Output the (x, y) coordinate of the center of the cell containing the given text.  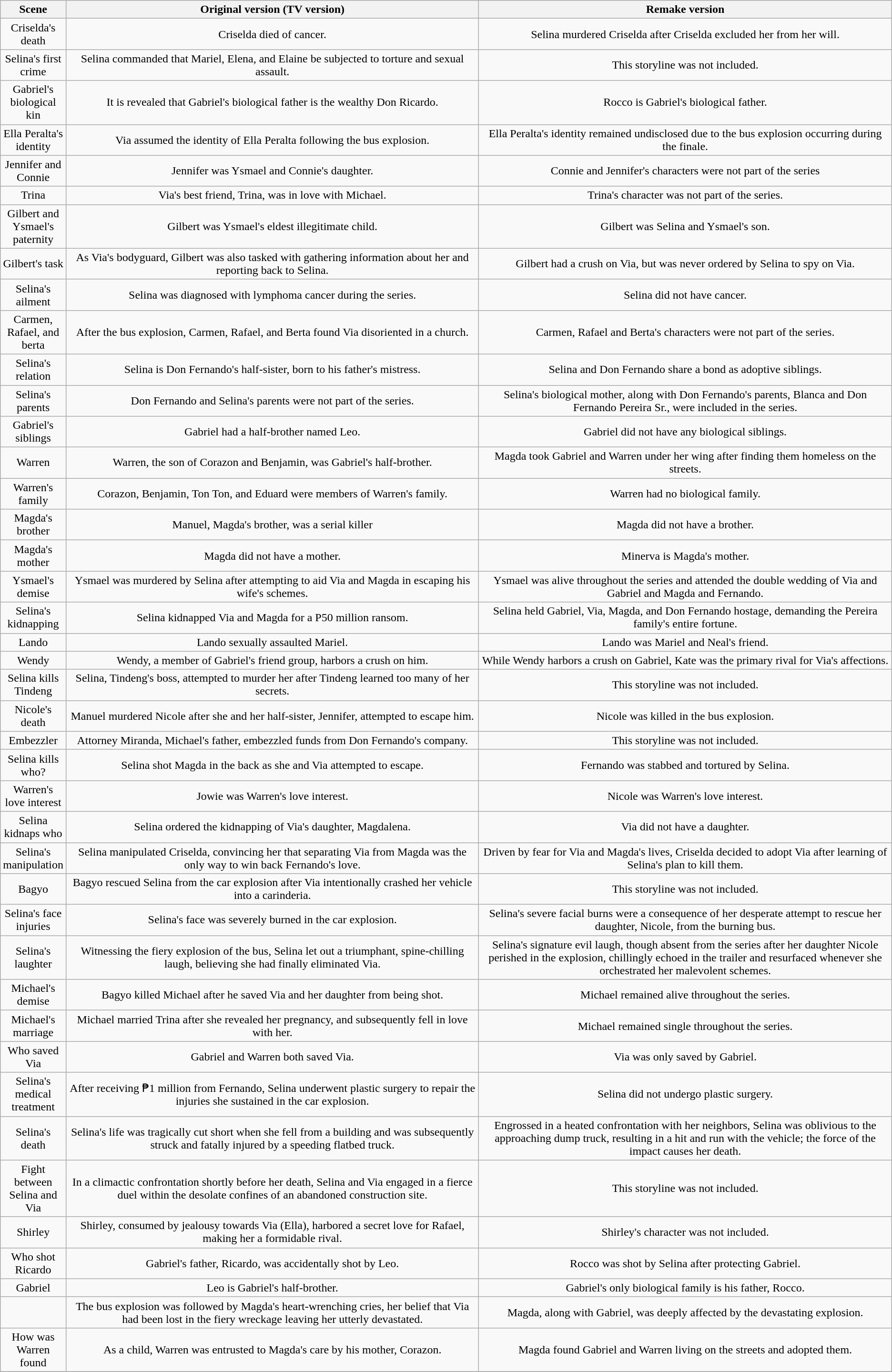
Ysmael was murdered by Selina after attempting to aid Via and Magda in escaping his wife's schemes. (272, 587)
Leo is Gabriel's half-brother. (272, 1288)
Shirley (33, 1232)
Ella Peralta's identity (33, 140)
Magda, along with Gabriel, was deeply affected by the devastating explosion. (685, 1312)
Corazon, Benjamin, Ton Ton, and Eduard were members of Warren's family. (272, 494)
Attorney Miranda, Michael's father, embezzled funds from Don Fernando's company. (272, 740)
Magda did not have a mother. (272, 555)
Rocco is Gabriel's biological father. (685, 102)
Gilbert was Selina and Ysmael's son. (685, 226)
Selina, Tindeng's boss, attempted to murder her after Tindeng learned too many of her secrets. (272, 685)
Michael remained single throughout the series. (685, 1026)
Warren's love interest (33, 796)
Selina's face was severely burned in the car explosion. (272, 920)
Ysmael was alive throughout the series and attended the double wedding of Via and Gabriel and Magda and Fernando. (685, 587)
Selina's life was tragically cut short when she fell from a building and was subsequently struck and fatally injured by a speeding flatbed truck. (272, 1138)
Bagyo rescued Selina from the car explosion after Via intentionally crashed her vehicle into a carinderia. (272, 889)
Selina's parents (33, 400)
Lando (33, 642)
Bagyo (33, 889)
Manuel, Magda's brother, was a serial killer (272, 525)
Ysmael's demise (33, 587)
Gabriel's biological kin (33, 102)
After the bus explosion, Carmen, Rafael, and Berta found Via disoriented in a church. (272, 332)
Michael married Trina after she revealed her pregnancy, and subsequently fell in love with her. (272, 1026)
Via was only saved by Gabriel. (685, 1057)
Magda did not have a brother. (685, 525)
Selina manipulated Criselda, convincing her that separating Via from Magda was the only way to win back Fernando's love. (272, 857)
Who saved Via (33, 1057)
Warren (33, 463)
After receiving ₱1 million from Fernando, Selina underwent plastic surgery to repair the injuries she sustained in the car explosion. (272, 1094)
Ella Peralta's identity remained undisclosed due to the bus explosion occurring during the finale. (685, 140)
Selina is Don Fernando's half-sister, born to his father's mistress. (272, 370)
Warren had no biological family. (685, 494)
Magda's mother (33, 555)
Selina kidnapped Via and Magda for a P50 million ransom. (272, 617)
Selina's laughter (33, 958)
Wendy (33, 660)
Selina ordered the kidnapping of Via's daughter, Magdalena. (272, 827)
Jennifer and Connie (33, 171)
Witnessing the fiery explosion of the bus, Selina let out a triumphant, spine-chilling laugh, believing she had finally eliminated Via. (272, 958)
Original version (TV version) (272, 10)
Fernando was stabbed and tortured by Selina. (685, 765)
Selina shot Magda in the back as she and Via attempted to escape. (272, 765)
Trina (33, 195)
Driven by fear for Via and Magda's lives, Criselda decided to adopt Via after learning of Selina's plan to kill them. (685, 857)
Warren's family (33, 494)
Selina held Gabriel, Via, Magda, and Don Fernando hostage, demanding the Pereira family's entire fortune. (685, 617)
Rocco was shot by Selina after protecting Gabriel. (685, 1263)
Selina's first crime (33, 65)
Selina's relation (33, 370)
Gabriel (33, 1288)
Lando sexually assaulted Mariel. (272, 642)
Jowie was Warren's love interest. (272, 796)
Selina kills who? (33, 765)
Wendy, a member of Gabriel's friend group, harbors a crush on him. (272, 660)
Nicole's death (33, 716)
Gilbert's task (33, 264)
Criselda's death (33, 34)
Michael's marriage (33, 1026)
Don Fernando and Selina's parents were not part of the series. (272, 400)
Carmen, Rafael and Berta's characters were not part of the series. (685, 332)
Manuel murdered Nicole after she and her half-sister, Jennifer, attempted to escape him. (272, 716)
Gabriel's father, Ricardo, was accidentally shot by Leo. (272, 1263)
Remake version (685, 10)
Selina's death (33, 1138)
Gabriel had a half-brother named Leo. (272, 432)
Gilbert and Ysmael's paternity (33, 226)
Selina and Don Fernando share a bond as adoptive siblings. (685, 370)
As Via's bodyguard, Gilbert was also tasked with gathering information about her and reporting back to Selina. (272, 264)
Nicole was Warren's love interest. (685, 796)
As a child, Warren was entrusted to Magda's care by his mother, Corazon. (272, 1350)
Selina did not undergo plastic surgery. (685, 1094)
Via's best friend, Trina, was in love with Michael. (272, 195)
Shirley, consumed by jealousy towards Via (Ella), harbored a secret love for Rafael, making her a formidable rival. (272, 1232)
Magda took Gabriel and Warren under her wing after finding them homeless on the streets. (685, 463)
Nicole was killed in the bus explosion. (685, 716)
Minerva is Magda's mother. (685, 555)
Selina's manipulation (33, 857)
Shirley's character was not included. (685, 1232)
Selina commanded that Mariel, Elena, and Elaine be subjected to torture and sexual assault. (272, 65)
Who shot Ricardo (33, 1263)
Gabriel and Warren both saved Via. (272, 1057)
Gilbert was Ysmael's eldest illegitimate child. (272, 226)
Jennifer was Ysmael and Connie's daughter. (272, 171)
Michael's demise (33, 995)
Michael remained alive throughout the series. (685, 995)
Connie and Jennifer's characters were not part of the series (685, 171)
How was Warren found (33, 1350)
Lando was Mariel and Neal's friend. (685, 642)
Embezzler (33, 740)
Gabriel did not have any biological siblings. (685, 432)
While Wendy harbors a crush on Gabriel, Kate was the primary rival for Via's affections. (685, 660)
Selina's medical treatment (33, 1094)
Bagyo killed Michael after he saved Via and her daughter from being shot. (272, 995)
Selina was diagnosed with lymphoma cancer during the series. (272, 294)
Warren, the son of Corazon and Benjamin, was Gabriel's half-brother. (272, 463)
Fight between Selina and Via (33, 1188)
Gabriel's siblings (33, 432)
Selina's face injuries (33, 920)
Criselda died of cancer. (272, 34)
Selina murdered Criselda after Criselda excluded her from her will. (685, 34)
Via assumed the identity of Ella Peralta following the bus explosion. (272, 140)
It is revealed that Gabriel's biological father is the wealthy Don Ricardo. (272, 102)
Selina's kidnapping (33, 617)
Magda found Gabriel and Warren living on the streets and adopted them. (685, 1350)
Via did not have a daughter. (685, 827)
Gilbert had a crush on Via, but was never ordered by Selina to spy on Via. (685, 264)
Selina's biological mother, along with Don Fernando's parents, Blanca and Don Fernando Pereira Sr., were included in the series. (685, 400)
Selina's severe facial burns were a consequence of her desperate attempt to rescue her daughter, Nicole, from the burning bus. (685, 920)
Gabriel's only biological family is his father, Rocco. (685, 1288)
Trina's character was not part of the series. (685, 195)
Selina did not have cancer. (685, 294)
Selina kills Tindeng (33, 685)
Selina's ailment (33, 294)
Selina kidnaps who (33, 827)
Scene (33, 10)
Carmen, Rafael, and berta (33, 332)
Magda's brother (33, 525)
